Return (x, y) of the center of cell containing provided text 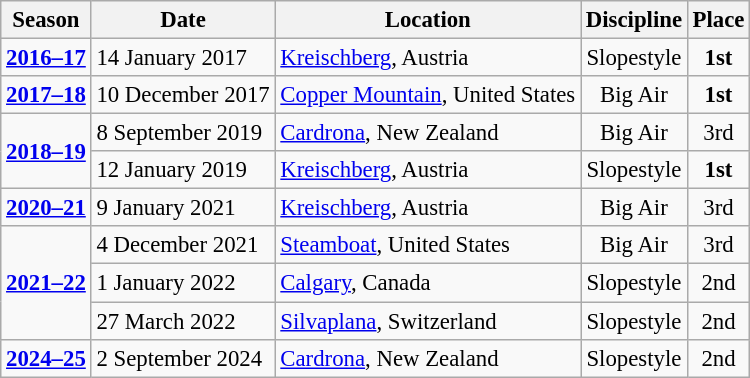
Steamboat, United States (428, 245)
2021–22 (46, 282)
4 December 2021 (183, 245)
Season (46, 20)
1 January 2022 (183, 283)
12 January 2019 (183, 170)
2017–18 (46, 95)
Date (183, 20)
Place (718, 20)
2024–25 (46, 358)
2 September 2024 (183, 358)
Copper Mountain, United States (428, 95)
2020–21 (46, 208)
Location (428, 20)
2018–19 (46, 152)
27 March 2022 (183, 321)
10 December 2017 (183, 95)
Calgary, Canada (428, 283)
2016–17 (46, 58)
8 September 2019 (183, 133)
Discipline (634, 20)
9 January 2021 (183, 208)
Silvaplana, Switzerland (428, 321)
14 January 2017 (183, 58)
